Find where the given text appears and provide that cell's center as (x, y) coordinate. 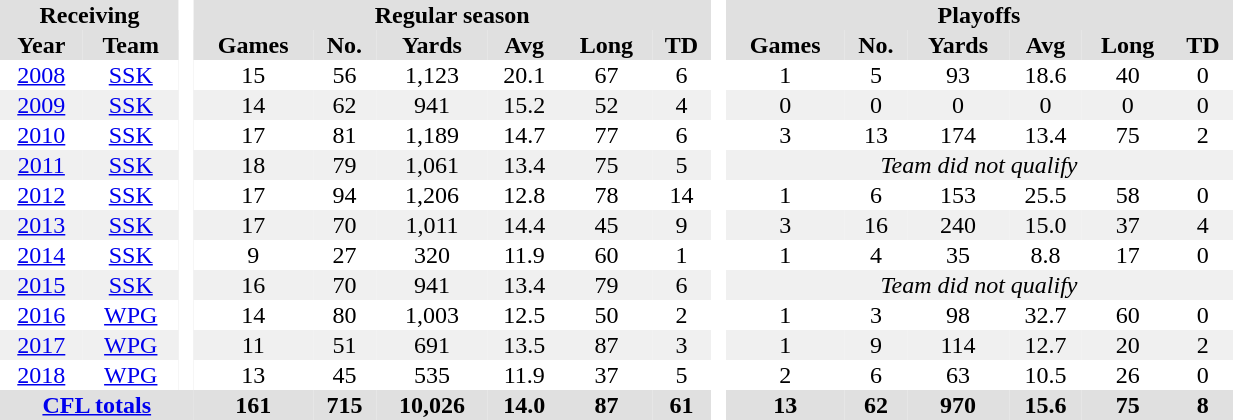
52 (606, 105)
50 (606, 315)
77 (606, 135)
2013 (42, 225)
11 (254, 345)
20 (1128, 345)
Regular season (452, 15)
2008 (42, 75)
61 (682, 405)
14.4 (524, 225)
240 (958, 225)
2016 (42, 315)
1,003 (432, 315)
10,026 (432, 405)
12.7 (1046, 345)
320 (432, 255)
1,189 (432, 135)
78 (606, 195)
2017 (42, 345)
98 (958, 315)
51 (344, 345)
2011 (42, 165)
161 (254, 405)
18 (254, 165)
15.2 (524, 105)
63 (958, 375)
58 (1128, 195)
1,123 (432, 75)
93 (958, 75)
535 (432, 375)
Year (42, 45)
CFL totals (97, 405)
Team (131, 45)
80 (344, 315)
14.7 (524, 135)
35 (958, 255)
691 (432, 345)
15.0 (1046, 225)
15 (254, 75)
32.7 (1046, 315)
12.5 (524, 315)
153 (958, 195)
Playoffs (980, 15)
8 (1202, 405)
Receiving (90, 15)
8.8 (1046, 255)
970 (958, 405)
67 (606, 75)
10.5 (1046, 375)
114 (958, 345)
94 (344, 195)
15.6 (1046, 405)
40 (1128, 75)
14.0 (524, 405)
18.6 (1046, 75)
13.5 (524, 345)
26 (1128, 375)
1,011 (432, 225)
81 (344, 135)
715 (344, 405)
2014 (42, 255)
27 (344, 255)
12.8 (524, 195)
2010 (42, 135)
2012 (42, 195)
2015 (42, 285)
1,206 (432, 195)
25.5 (1046, 195)
56 (344, 75)
20.1 (524, 75)
174 (958, 135)
1,061 (432, 165)
2009 (42, 105)
2018 (42, 375)
